Capture the cell that displays the provided text and extract its (X, Y) central coordinate. 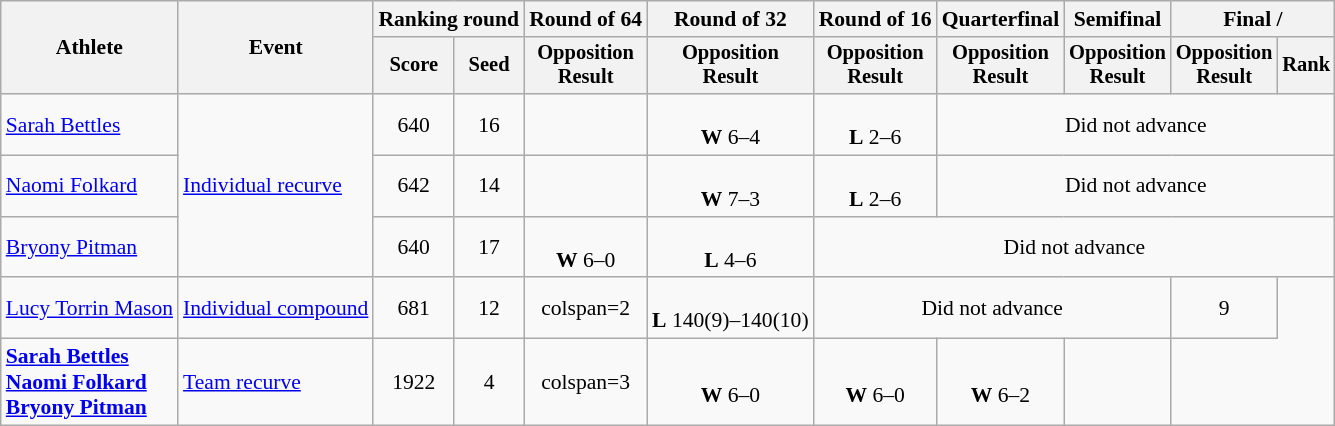
W 6–2 (1001, 382)
colspan=2 (586, 308)
Round of 64 (586, 19)
16 (489, 124)
4 (489, 382)
Lucy Torrin Mason (90, 308)
W 7–3 (730, 186)
Sarah BettlesNaomi FolkardBryony Pitman (90, 382)
Round of 16 (876, 19)
colspan=3 (586, 382)
L 4–6 (730, 248)
9 (1224, 308)
Team recurve (276, 382)
Rank (1306, 66)
W 6–4 (730, 124)
642 (414, 186)
Naomi Folkard (90, 186)
17 (489, 248)
12 (489, 308)
Round of 32 (730, 19)
Semifinal (1118, 19)
1922 (414, 382)
L 140(9)–140(10) (730, 308)
Quarterfinal (1001, 19)
Ranking round (448, 19)
Score (414, 66)
Seed (489, 66)
Final / (1253, 19)
Athlete (90, 48)
Individual recurve (276, 186)
Event (276, 48)
Individual compound (276, 308)
Bryony Pitman (90, 248)
Sarah Bettles (90, 124)
14 (489, 186)
681 (414, 308)
